Detect which cell encompasses the target text, then output its (X, Y) center coordinate. 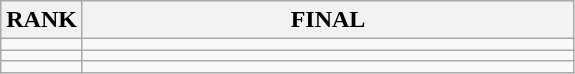
RANK (42, 20)
FINAL (328, 20)
